For the text-containing cell, return its midpoint in (X, Y) coordinate format. 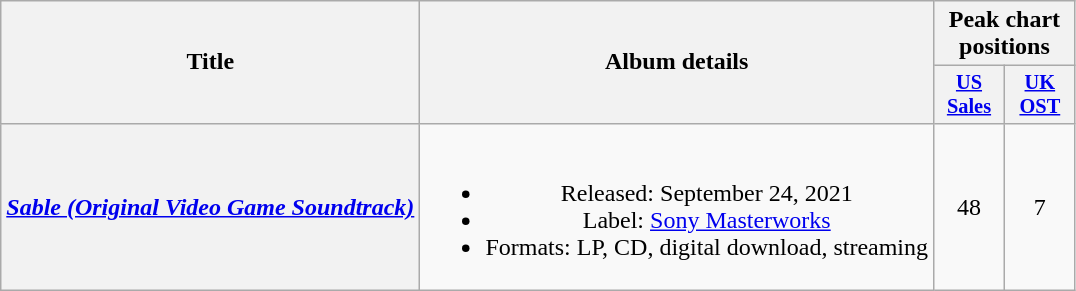
7 (1040, 206)
Peak chart positions (1005, 34)
USSales (970, 95)
Title (210, 62)
UKOST (1040, 95)
48 (970, 206)
Released: September 24, 2021Label: Sony MasterworksFormats: LP, CD, digital download, streaming (677, 206)
Album details (677, 62)
Sable (Original Video Game Soundtrack) (210, 206)
